Search for the cell housing the specified text and yield its (X, Y) center coordinate. 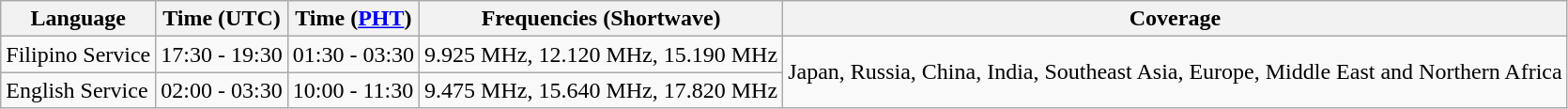
Language (79, 19)
9.475 MHz, 15.640 MHz, 17.820 MHz (601, 90)
Time (PHT) (353, 19)
10:00 - 11:30 (353, 90)
01:30 - 03:30 (353, 54)
English Service (79, 90)
Frequencies (Shortwave) (601, 19)
Filipino Service (79, 54)
02:00 - 03:30 (222, 90)
Japan, Russia, China, India, Southeast Asia, Europe, Middle East and Northern Africa (1176, 72)
Time (UTC) (222, 19)
17:30 - 19:30 (222, 54)
9.925 MHz, 12.120 MHz, 15.190 MHz (601, 54)
Coverage (1176, 19)
